Identify which cell holds the provided text, then report its (x, y) central coordinate. 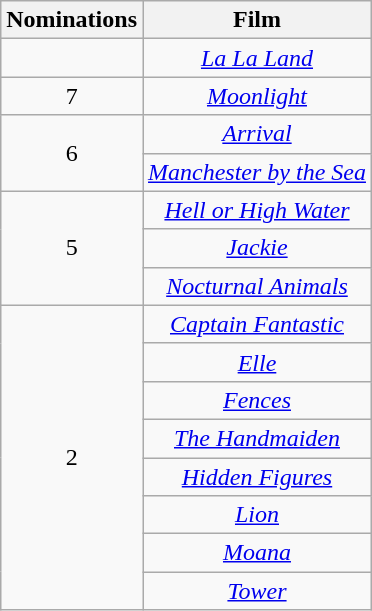
La La Land (256, 58)
Hidden Figures (256, 477)
2 (72, 457)
Film (256, 20)
Jackie (256, 248)
5 (72, 248)
7 (72, 96)
6 (72, 153)
The Handmaiden (256, 438)
Moana (256, 553)
Lion (256, 515)
Nominations (72, 20)
Moonlight (256, 96)
Manchester by the Sea (256, 172)
Arrival (256, 134)
Hell or High Water (256, 210)
Tower (256, 591)
Nocturnal Animals (256, 286)
Fences (256, 400)
Captain Fantastic (256, 324)
Elle (256, 362)
